Scan for the cell matching the given text and deliver its (x, y) coordinate at center. 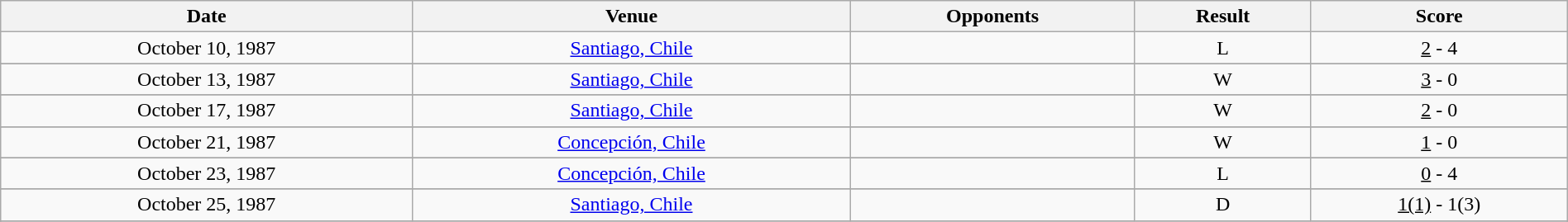
Venue (632, 17)
Score (1439, 17)
October 10, 1987 (207, 48)
Opponents (992, 17)
1(1) - 1(3) (1439, 205)
Result (1222, 17)
1 - 0 (1439, 142)
3 - 0 (1439, 79)
October 17, 1987 (207, 111)
October 13, 1987 (207, 79)
October 25, 1987 (207, 205)
October 23, 1987 (207, 173)
Date (207, 17)
0 - 4 (1439, 173)
October 21, 1987 (207, 142)
2 - 4 (1439, 48)
D (1222, 205)
2 - 0 (1439, 111)
